Provide the (X, Y) coordinate of the cell's center where the given text is located.  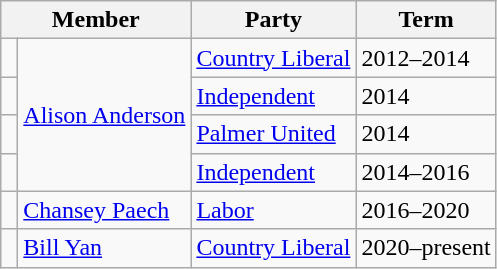
2012–2014 (426, 58)
Term (426, 20)
2016–2020 (426, 210)
Alison Anderson (104, 115)
Chansey Paech (104, 210)
Labor (274, 210)
Member (96, 20)
Party (274, 20)
Palmer United (274, 134)
Bill Yan (104, 248)
2014–2016 (426, 172)
2020–present (426, 248)
